Capture the cell that displays the provided text and extract its [X, Y] central coordinate. 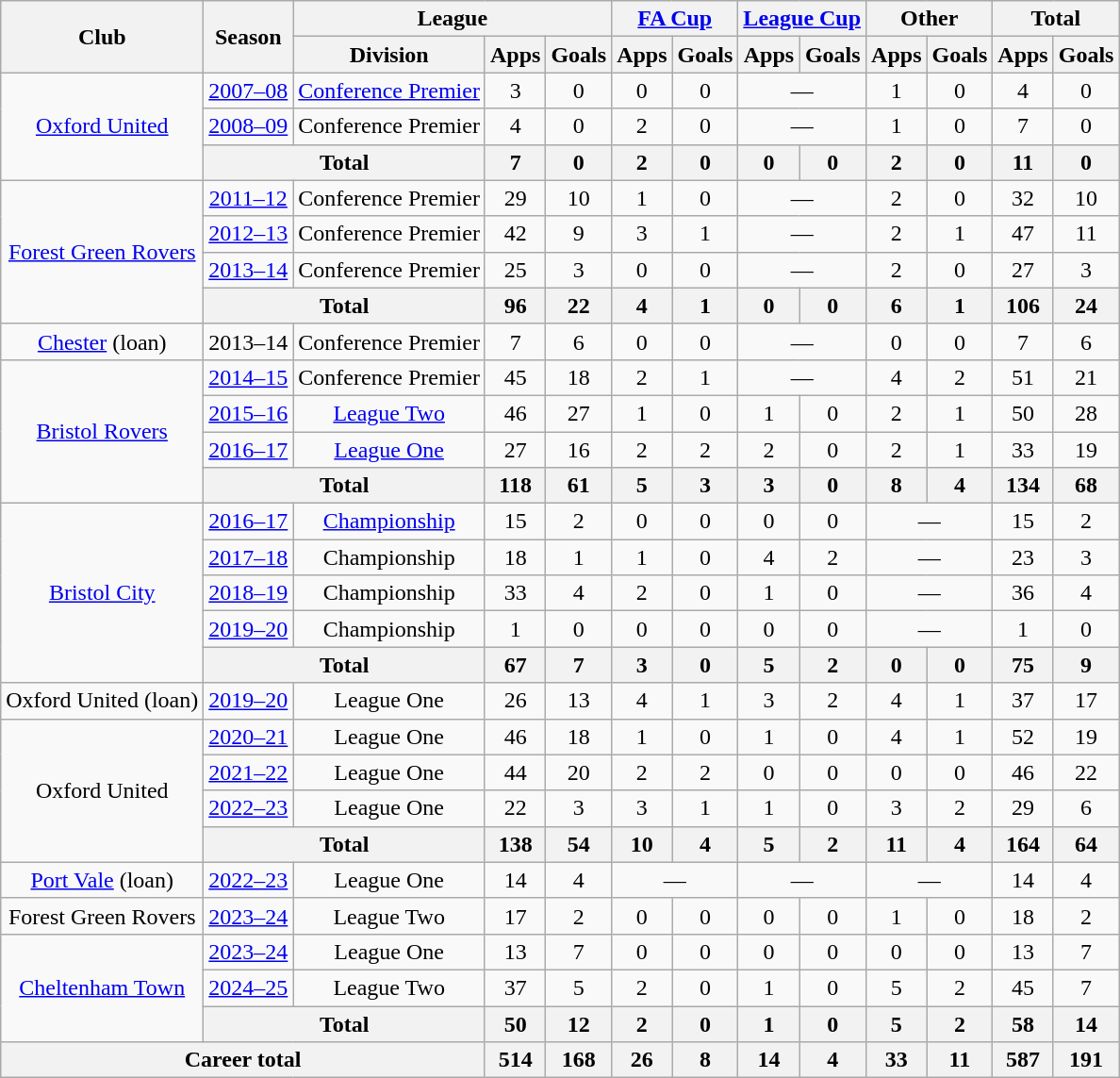
Career total [243, 1060]
2011–12 [249, 198]
106 [1023, 306]
16 [579, 450]
League Cup [802, 19]
61 [579, 486]
52 [1023, 737]
21 [1086, 377]
47 [1023, 234]
67 [515, 665]
Division [389, 55]
2017–18 [249, 557]
12 [579, 1023]
2018–19 [249, 593]
2008–09 [249, 126]
134 [1023, 486]
2014–15 [249, 377]
64 [1086, 844]
168 [579, 1060]
75 [1023, 665]
118 [515, 486]
2020–21 [249, 737]
Other [930, 19]
2021–22 [249, 772]
Club [102, 37]
28 [1086, 413]
FA Cup [675, 19]
44 [515, 772]
Oxford United (loan) [102, 701]
23 [1023, 557]
36 [1023, 593]
2007–08 [249, 91]
2012–13 [249, 234]
514 [515, 1060]
Port Vale (loan) [102, 880]
42 [515, 234]
191 [1086, 1060]
Bristol Rovers [102, 431]
25 [515, 270]
68 [1086, 486]
54 [579, 844]
138 [515, 844]
Bristol City [102, 593]
32 [1023, 198]
2024–25 [249, 987]
587 [1023, 1060]
2015–16 [249, 413]
24 [1086, 306]
51 [1023, 377]
164 [1023, 844]
20 [579, 772]
Cheltenham Town [102, 987]
Chester (loan) [102, 341]
League [453, 19]
58 [1023, 1023]
96 [515, 306]
Season [249, 37]
